For the text-containing cell, return its midpoint in [x, y] coordinate format. 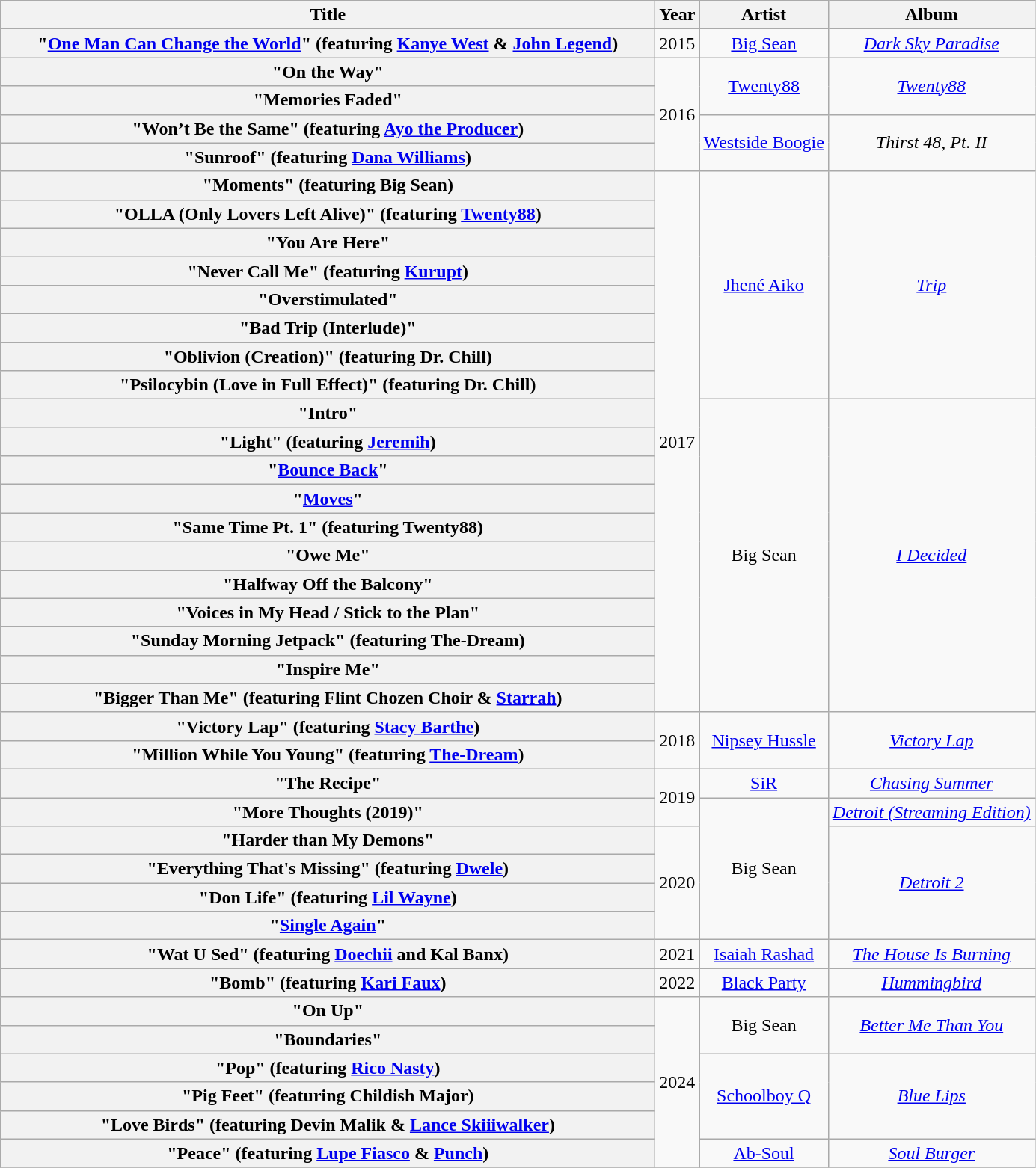
"Won’t Be the Same" (featuring Ayo the Producer) [328, 129]
2017 [678, 441]
2020 [678, 883]
"Owe Me" [328, 556]
Trip [931, 285]
"OLLA (Only Lovers Left Alive)" (featuring Twenty88) [328, 214]
Westside Boogie [764, 143]
Blue Lips [931, 1096]
Ab-Soul [764, 1153]
"Inspire Me" [328, 669]
"Bounce Back" [328, 470]
"On the Way" [328, 72]
"The Recipe" [328, 783]
Detroit 2 [931, 883]
"More Thoughts (2019)" [328, 811]
"Pig Feet" (featuring Childish Major) [328, 1096]
I Decided [931, 556]
"Light" (featuring Jeremih) [328, 442]
Nipsey Hussle [764, 740]
Title [328, 15]
The House Is Burning [931, 954]
"Oblivion (Creation)" (featuring Dr. Chill) [328, 357]
Album [931, 15]
"Victory Lap" (featuring Stacy Barthe) [328, 726]
"Halfway Off the Balcony" [328, 584]
"Overstimulated" [328, 299]
Isaiah Rashad [764, 954]
Dark Sky Paradise [931, 43]
Chasing Summer [931, 783]
"Everything That's Missing" (featuring Dwele) [328, 869]
Black Party [764, 983]
"Memories Faded" [328, 100]
Soul Burger [931, 1153]
"Moves" [328, 499]
2015 [678, 43]
"Harder than My Demons" [328, 840]
"You Are Here" [328, 242]
2016 [678, 114]
"Intro" [328, 414]
"Single Again" [328, 926]
"Same Time Pt. 1" (featuring Twenty88) [328, 527]
"On Up" [328, 1011]
"Sunday Morning Jetpack" (featuring The-Dream) [328, 641]
"Boundaries" [328, 1039]
2022 [678, 983]
"Wat U Sed" (featuring Doechii and Kal Banx) [328, 954]
Schoolboy Q [764, 1096]
"Never Call Me" (featuring Kurupt) [328, 271]
2019 [678, 797]
"Peace" (featuring Lupe Fiasco & Punch) [328, 1153]
"Moments" (featuring Big Sean) [328, 185]
"Love Birds" (featuring Devin Malik & Lance Skiiiwalker) [328, 1125]
"One Man Can Change the World" (featuring Kanye West & John Legend) [328, 43]
"Voices in My Head / Stick to the Plan" [328, 612]
"Bomb" (featuring Kari Faux) [328, 983]
Better Me Than You [931, 1025]
2024 [678, 1082]
2018 [678, 740]
"Million While You Young" (featuring The-Dream) [328, 754]
Hummingbird [931, 983]
SiR [764, 783]
"Bigger Than Me" (featuring Flint Chozen Choir & Starrah) [328, 698]
Thirst 48, Pt. II [931, 143]
"Sunroof" (featuring Dana Williams) [328, 157]
Artist [764, 15]
Detroit (Streaming Edition) [931, 811]
"Psilocybin (Love in Full Effect)" (featuring Dr. Chill) [328, 385]
Victory Lap [931, 740]
"Don Life" (featuring Lil Wayne) [328, 897]
Jhené Aiko [764, 285]
"Pop" (featuring Rico Nasty) [328, 1068]
2021 [678, 954]
"Bad Trip (Interlude)" [328, 328]
Year [678, 15]
